Determine the [X, Y] coordinate at the center of the cell enclosing the given text.  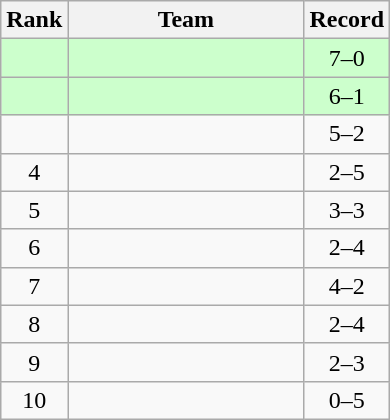
Team [186, 20]
4 [34, 172]
Record [347, 20]
3–3 [347, 210]
6 [34, 248]
Rank [34, 20]
5–2 [347, 134]
9 [34, 362]
2–5 [347, 172]
7 [34, 286]
4–2 [347, 286]
10 [34, 400]
5 [34, 210]
7–0 [347, 58]
0–5 [347, 400]
6–1 [347, 96]
2–3 [347, 362]
8 [34, 324]
